Return (x, y) of the center of cell containing provided text 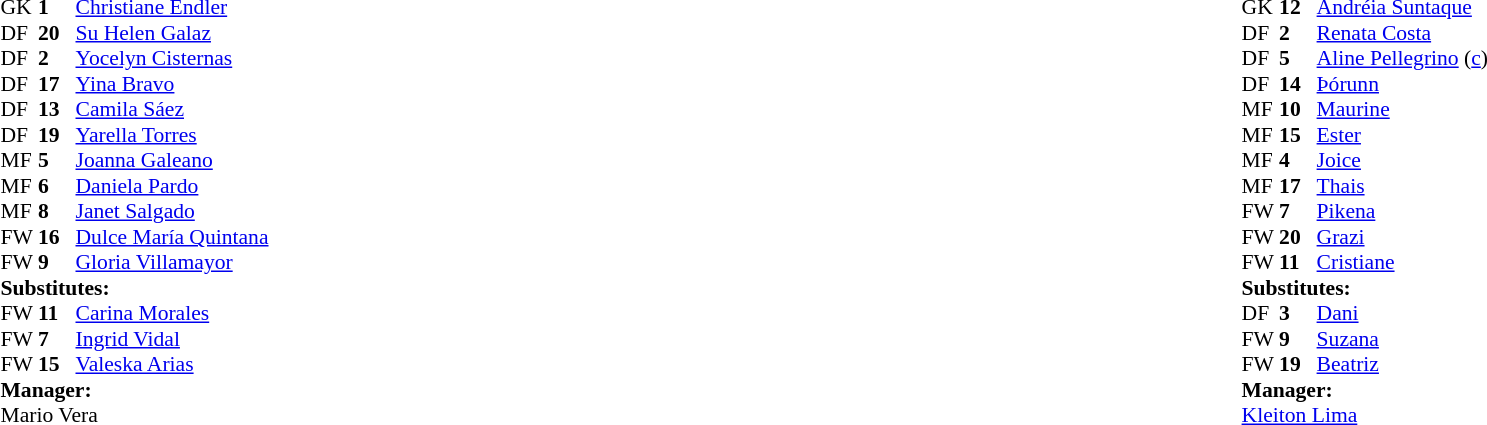
6 (57, 186)
Joanna Galeano (172, 161)
Valeska Arias (172, 365)
4 (1298, 161)
3 (1298, 313)
Gloria Villamayor (172, 263)
Su Helen Galaz (172, 33)
13 (57, 109)
Yocelyn Cisternas (172, 59)
Dulce María Quintana (172, 237)
Yarella Torres (172, 135)
Ingrid Vidal (172, 339)
8 (57, 211)
10 (1298, 109)
Substitutes: (134, 288)
Camila Sáez (172, 109)
Manager: (134, 390)
14 (1298, 84)
Daniela Pardo (172, 186)
Yina Bravo (172, 84)
16 (57, 237)
Janet Salgado (172, 211)
Carina Morales (172, 313)
